From the cell containing the given text, extract its center point as (X, Y) coordinate. 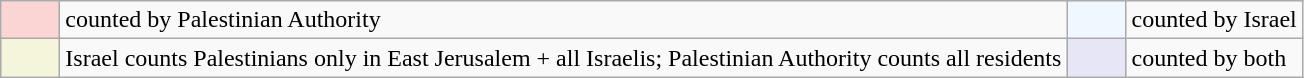
counted by both (1214, 58)
counted by Palestinian Authority (564, 20)
Israel counts Palestinians only in East Jerusalem + all Israelis; Palestinian Authority counts all residents (564, 58)
counted by Israel (1214, 20)
